Locate the cell with the specified text and output its (x, y) center coordinate. 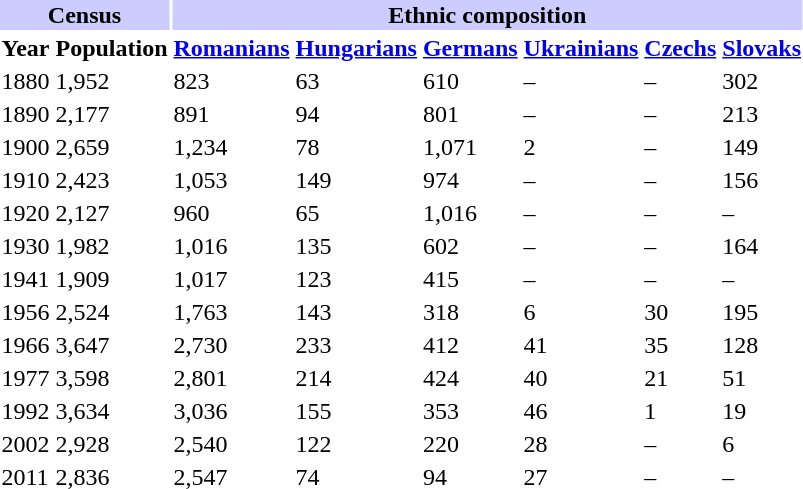
1910 (26, 180)
2 (581, 147)
1 (680, 411)
2002 (26, 444)
65 (356, 213)
195 (762, 312)
164 (762, 246)
63 (356, 81)
46 (581, 411)
Germans (470, 48)
2,127 (112, 213)
2,801 (232, 378)
602 (470, 246)
128 (762, 345)
2,524 (112, 312)
1920 (26, 213)
135 (356, 246)
424 (470, 378)
1,763 (232, 312)
318 (470, 312)
233 (356, 345)
2,730 (232, 345)
Ethnic composition (487, 15)
Ukrainians (581, 48)
1,017 (232, 279)
1930 (26, 246)
Census (84, 15)
891 (232, 114)
2,659 (112, 147)
1880 (26, 81)
974 (470, 180)
823 (232, 81)
1890 (26, 114)
353 (470, 411)
2,423 (112, 180)
960 (232, 213)
78 (356, 147)
1,952 (112, 81)
2,928 (112, 444)
123 (356, 279)
1941 (26, 279)
1977 (26, 378)
214 (356, 378)
213 (762, 114)
1966 (26, 345)
41 (581, 345)
94 (356, 114)
2,540 (232, 444)
28 (581, 444)
1,234 (232, 147)
1,053 (232, 180)
1,071 (470, 147)
Population (112, 48)
Year (26, 48)
302 (762, 81)
1956 (26, 312)
1900 (26, 147)
Czechs (680, 48)
51 (762, 378)
156 (762, 180)
220 (470, 444)
1992 (26, 411)
122 (356, 444)
801 (470, 114)
1,909 (112, 279)
Hungarians (356, 48)
610 (470, 81)
35 (680, 345)
155 (356, 411)
143 (356, 312)
Slovaks (762, 48)
3,647 (112, 345)
412 (470, 345)
3,036 (232, 411)
2,177 (112, 114)
1,982 (112, 246)
19 (762, 411)
415 (470, 279)
3,634 (112, 411)
40 (581, 378)
3,598 (112, 378)
Romanians (232, 48)
30 (680, 312)
21 (680, 378)
